Find where the given text appears and provide that cell's center as (X, Y) coordinate. 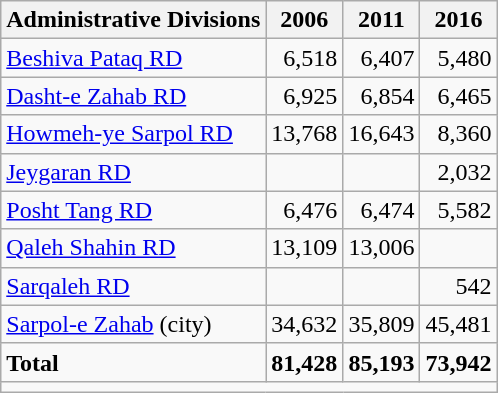
6,465 (458, 96)
Dasht-e Zahab RD (134, 96)
Jeygaran RD (134, 172)
5,480 (458, 58)
Administrative Divisions (134, 20)
81,428 (304, 362)
6,925 (304, 96)
Beshiva Pataq RD (134, 58)
6,854 (382, 96)
35,809 (382, 324)
6,518 (304, 58)
13,768 (304, 134)
85,193 (382, 362)
542 (458, 286)
Qaleh Shahin RD (134, 248)
13,109 (304, 248)
16,643 (382, 134)
5,582 (458, 210)
Sarpol-e Zahab (city) (134, 324)
Total (134, 362)
Howmeh-ye Sarpol RD (134, 134)
13,006 (382, 248)
6,407 (382, 58)
73,942 (458, 362)
6,474 (382, 210)
45,481 (458, 324)
34,632 (304, 324)
6,476 (304, 210)
8,360 (458, 134)
2,032 (458, 172)
Posht Tang RD (134, 210)
2011 (382, 20)
2016 (458, 20)
Sarqaleh RD (134, 286)
2006 (304, 20)
